Capture the cell that displays the provided text and extract its [x, y] central coordinate. 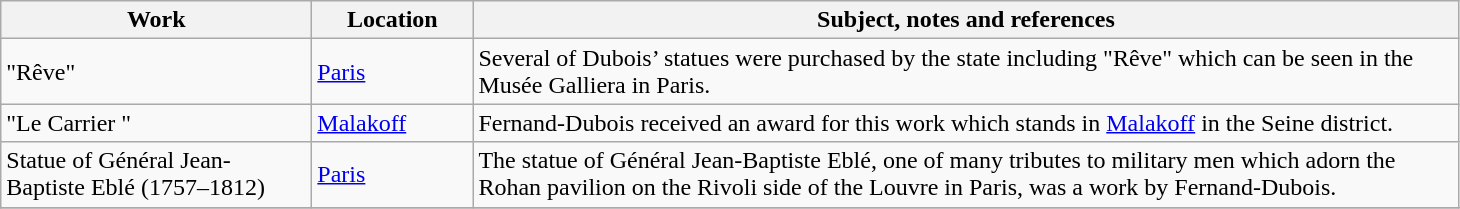
"Le Carrier " [156, 123]
"Rêve" [156, 72]
Malakoff [392, 123]
Subject, notes and references [966, 20]
Statue of Général Jean-Baptiste Eblé (1757–1812) [156, 174]
Location [392, 20]
Several of Dubois’ statues were purchased by the state including "Rêve" which can be seen in the Musée Galliera in Paris. [966, 72]
Work [156, 20]
Fernand-Dubois received an award for this work which stands in Malakoff in the Seine district. [966, 123]
